From the cell containing the given text, extract its center point as (X, Y) coordinate. 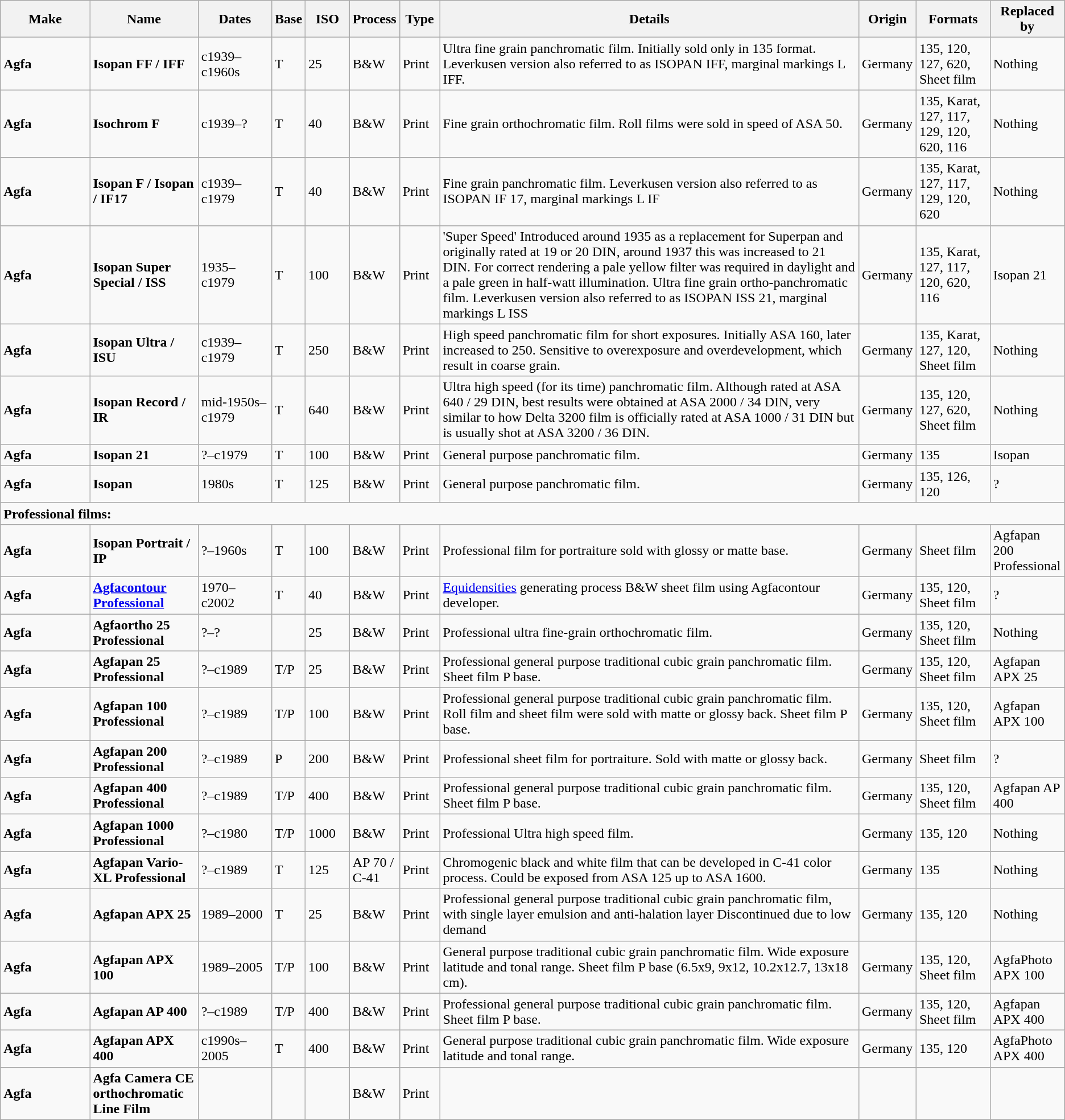
Agfapan 1000 Professional (144, 833)
Base (289, 19)
c1939–c1960s (234, 64)
Isopan F / Isopan / IF17 (144, 191)
135, 126, 120 (953, 484)
Chromogenic black and white film that can be developed in C-41 color process. Could be exposed from ASA 125 up to ASA 1600. (650, 870)
Agfacontour Professional (144, 595)
General purpose traditional cubic grain panchromatic film. Wide exposure latitude and tonal range. (650, 1048)
Agfapan 100 Professional (144, 714)
250 (328, 350)
Agfaortho 25 Professional (144, 632)
Isochrom F (144, 124)
AP 70 / C-41 (374, 870)
?–? (234, 632)
c1939–? (234, 124)
Agfapan 25 Professional (144, 669)
1935–c1979 (234, 274)
Name (144, 19)
640 (328, 410)
c1990s–2005 (234, 1048)
135, Karat, 127, 117, 129, 120, 620 (953, 191)
Isopan Record / IR (144, 410)
Isopan Super Special / ISS (144, 274)
P (289, 759)
Professional films: (532, 513)
1989–2000 (234, 915)
Agfapan Vario-XL Professional (144, 870)
Agfapan 400 Professional (144, 796)
Make (46, 19)
ISO (328, 19)
mid-1950s–c1979 (234, 410)
Agfa Camera CE orthochromatic Line Film (144, 1093)
1000 (328, 833)
135, Karat, 127, 117, 120, 620, 116 (953, 274)
?–c1980 (234, 833)
Professional film for portraiture sold with glossy or matte base. (650, 550)
Details (650, 19)
135, Karat, 127, 120, Sheet film (953, 350)
Origin (887, 19)
AgfaPhoto APX 400 (1027, 1048)
Isopan Portrait / IP (144, 550)
Fine grain panchromatic film. Leverkusen version also referred to as ISOPAN IF 17, marginal markings L IF (650, 191)
Process (374, 19)
Replaced by (1027, 19)
1980s (234, 484)
Professional sheet film for portraiture. Sold with matte or glossy back. (650, 759)
Isopan FF / IFF (144, 64)
1970–c2002 (234, 595)
Professional Ultra high speed film. (650, 833)
200 (328, 759)
AgfaPhoto APX 100 (1027, 967)
?–1960s (234, 550)
Professional ultra fine-grain orthochromatic film. (650, 632)
Formats (953, 19)
1989–2005 (234, 967)
Equidensities generating process B&W sheet film using Agfacontour developer. (650, 595)
Fine grain orthochromatic film. Roll films were sold in speed of ASA 50. (650, 124)
?–c1979 (234, 455)
Type (420, 19)
135, Karat, 127, 117, 129, 120, 620, 116 (953, 124)
Isopan Ultra / ISU (144, 350)
Ultra fine grain panchromatic film. Initially sold only in 135 format. Leverkusen version also referred to as ISOPAN IFF, marginal markings L IFF. (650, 64)
Dates (234, 19)
